Capture the cell that displays the provided text and extract its (x, y) central coordinate. 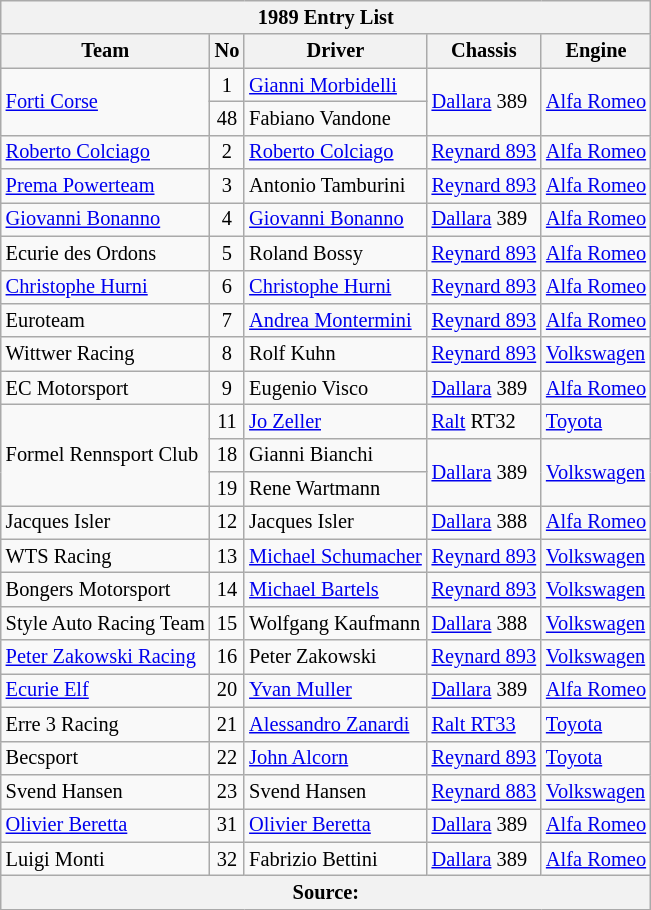
Bongers Motorsport (106, 589)
Andrea Montermini (335, 320)
Wittwer Racing (106, 354)
1989 Entry List (326, 17)
19 (228, 489)
Peter Zakowski (335, 657)
31 (228, 825)
9 (228, 388)
Fabiano Vandone (335, 118)
Ecurie Elf (106, 690)
13 (228, 556)
12 (228, 522)
Erre 3 Racing (106, 724)
11 (228, 421)
Euroteam (106, 320)
16 (228, 657)
Eugenio Visco (335, 388)
EC Motorsport (106, 388)
WTS Racing (106, 556)
Style Auto Racing Team (106, 623)
Driver (335, 51)
Michael Schumacher (335, 556)
Reynard 883 (484, 791)
18 (228, 455)
23 (228, 791)
Alessandro Zanardi (335, 724)
Forti Corse (106, 102)
Source: (326, 892)
Gianni Morbidelli (335, 85)
Rene Wartmann (335, 489)
8 (228, 354)
Engine (596, 51)
Roland Bossy (335, 253)
4 (228, 219)
No (228, 51)
48 (228, 118)
20 (228, 690)
Chassis (484, 51)
Prema Powerteam (106, 186)
Becsport (106, 758)
Ecurie des Ordons (106, 253)
Gianni Bianchi (335, 455)
Formel Rennsport Club (106, 454)
14 (228, 589)
Ralt RT33 (484, 724)
John Alcorn (335, 758)
Fabrizio Bettini (335, 859)
21 (228, 724)
6 (228, 287)
15 (228, 623)
Wolfgang Kaufmann (335, 623)
Team (106, 51)
Luigi Monti (106, 859)
Peter Zakowski Racing (106, 657)
Rolf Kuhn (335, 354)
32 (228, 859)
7 (228, 320)
1 (228, 85)
5 (228, 253)
2 (228, 152)
Ralt RT32 (484, 421)
Antonio Tamburini (335, 186)
3 (228, 186)
Jo Zeller (335, 421)
22 (228, 758)
Michael Bartels (335, 589)
Yvan Muller (335, 690)
